Provide the (x, y) coordinate of the cell's center where the given text is located.  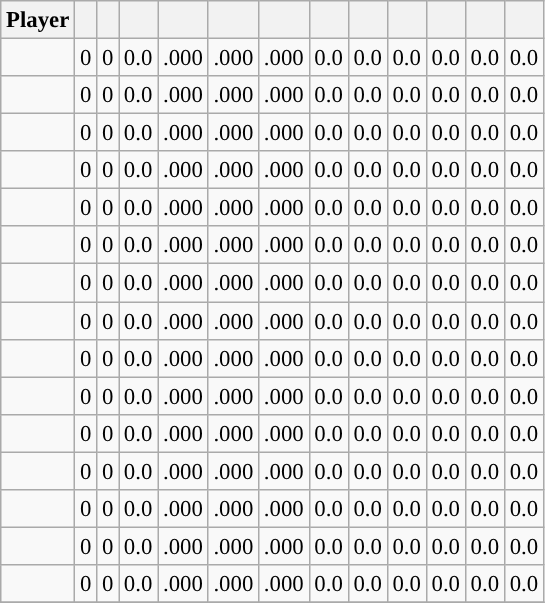
Player (38, 20)
